Detect which cell encompasses the target text, then output its [X, Y] center coordinate. 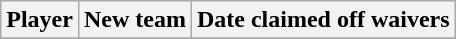
Player [40, 20]
New team [134, 20]
Date claimed off waivers [323, 20]
